Pinpoint the cell where the given text exists, returning its [x, y] midpoint coordinate. 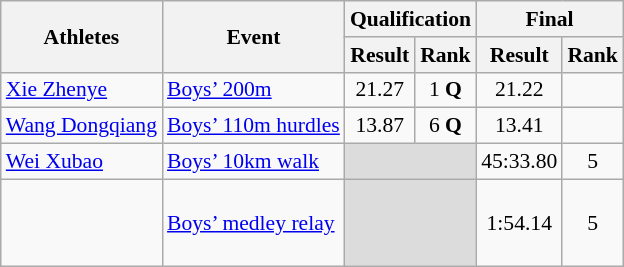
Final [550, 19]
1:54.14 [519, 222]
45:33.80 [519, 162]
Boys’ 10km walk [254, 162]
Boys’ medley relay [254, 222]
13.41 [519, 126]
Athletes [82, 36]
Event [254, 36]
Wei Xubao [82, 162]
6 Q [446, 126]
Xie Zhenye [82, 90]
1 Q [446, 90]
21.27 [380, 90]
Wang Dongqiang [82, 126]
13.87 [380, 126]
Boys’ 110m hurdles [254, 126]
Qualification [410, 19]
Boys’ 200m [254, 90]
21.22 [519, 90]
